Scan for the cell matching the given text and deliver its (x, y) coordinate at center. 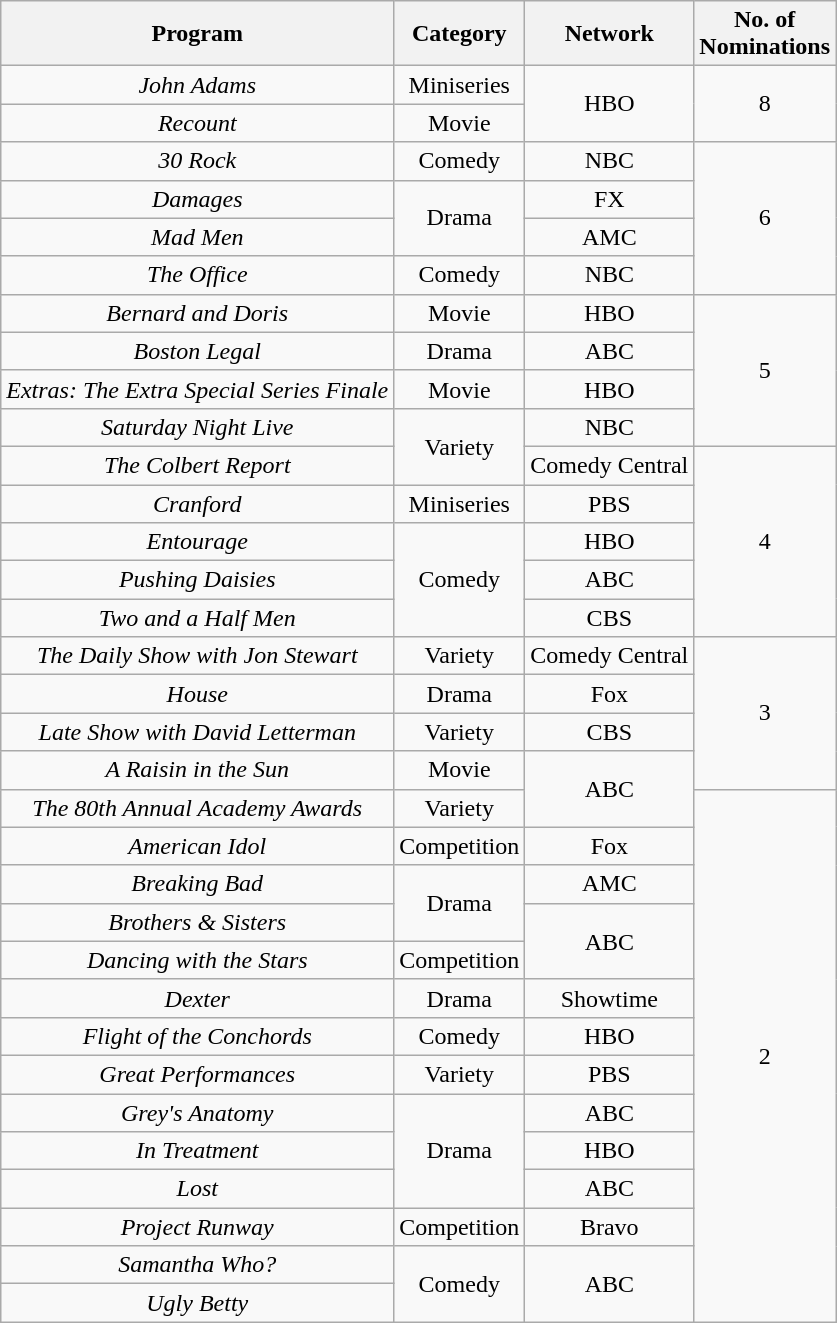
Recount (198, 123)
Category (460, 34)
Bravo (610, 1227)
House (198, 694)
Boston Legal (198, 351)
Program (198, 34)
Cranford (198, 503)
The Daily Show with Jon Stewart (198, 656)
Saturday Night Live (198, 427)
Dancing with the Stars (198, 960)
Flight of the Conchords (198, 1036)
Brothers & Sisters (198, 922)
4 (765, 541)
Pushing Daisies (198, 580)
The Colbert Report (198, 465)
Bernard and Doris (198, 313)
Damages (198, 199)
Extras: The Extra Special Series Finale (198, 389)
2 (765, 1056)
FX (610, 199)
Ugly Betty (198, 1303)
Network (610, 34)
John Adams (198, 85)
Dexter (198, 998)
8 (765, 104)
5 (765, 370)
Lost (198, 1189)
Two and a Half Men (198, 618)
Breaking Bad (198, 884)
American Idol (198, 846)
Late Show with David Letterman (198, 732)
Samantha Who? (198, 1265)
Project Runway (198, 1227)
Mad Men (198, 237)
A Raisin in the Sun (198, 770)
No. ofNominations (765, 34)
Great Performances (198, 1074)
Grey's Anatomy (198, 1113)
In Treatment (198, 1151)
3 (765, 713)
Entourage (198, 542)
30 Rock (198, 161)
The Office (198, 275)
6 (765, 218)
The 80th Annual Academy Awards (198, 808)
Showtime (610, 998)
